Return the [X, Y] coordinate for the center point of the cell that contains the specified text.  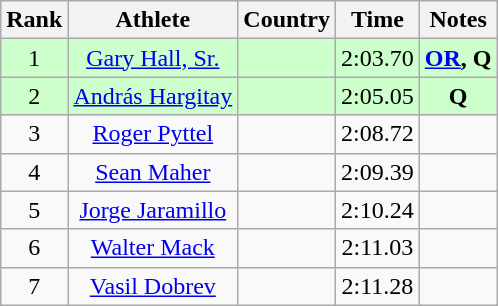
Gary Hall, Sr. [153, 58]
Walter Mack [153, 248]
7 [34, 286]
Sean Maher [153, 172]
Country [287, 20]
Rank [34, 20]
5 [34, 210]
2:05.05 [378, 96]
Q [458, 96]
Time [378, 20]
2 [34, 96]
András Hargitay [153, 96]
Athlete [153, 20]
4 [34, 172]
Notes [458, 20]
Vasil Dobrev [153, 286]
2:10.24 [378, 210]
2:09.39 [378, 172]
1 [34, 58]
2:11.28 [378, 286]
3 [34, 134]
6 [34, 248]
OR, Q [458, 58]
Jorge Jaramillo [153, 210]
Roger Pyttel [153, 134]
2:03.70 [378, 58]
2:08.72 [378, 134]
2:11.03 [378, 248]
